From the cell containing the given text, extract its center point as [x, y] coordinate. 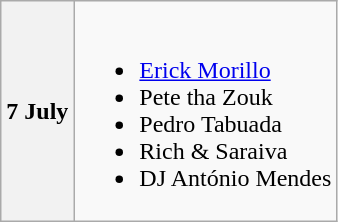
Erick MorilloPete tha ZoukPedro TabuadaRich & SaraivaDJ António Mendes [206, 112]
7 July [38, 112]
